Pinpoint the cell where the given text exists, returning its [x, y] midpoint coordinate. 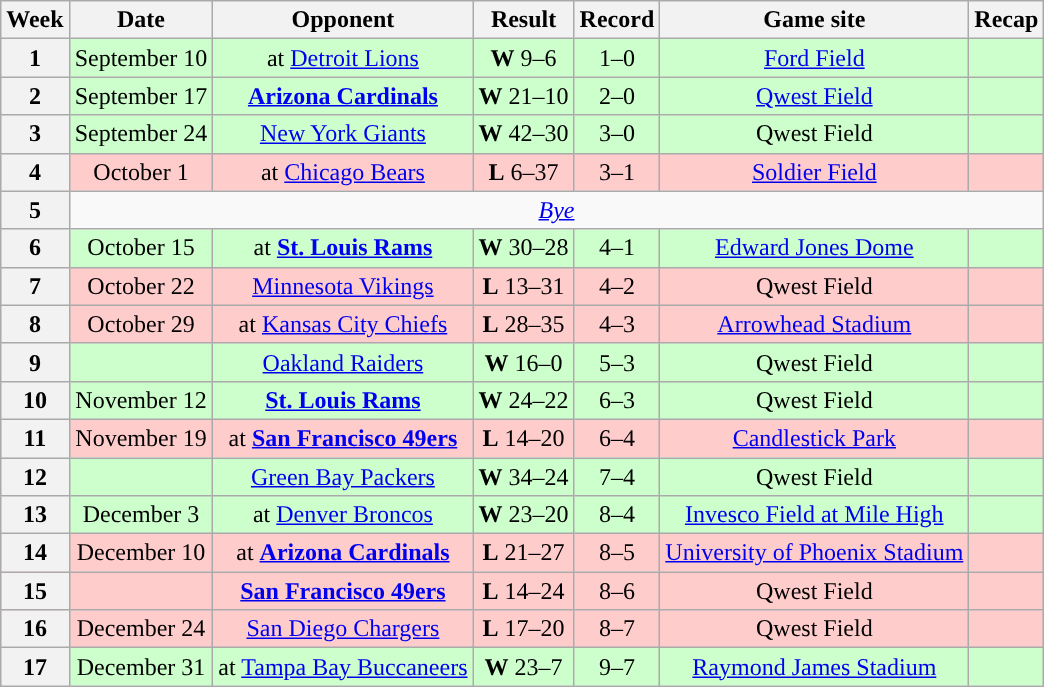
W 34–24 [524, 477]
Week [35, 20]
7–4 [617, 477]
December 10 [141, 553]
6–3 [617, 400]
12 [35, 477]
8–4 [617, 515]
Green Bay Packers [343, 477]
1–0 [617, 58]
St. Louis Rams [343, 400]
10 [35, 400]
4–1 [617, 248]
L 21–27 [524, 553]
8–7 [617, 629]
17 [35, 667]
L 14–24 [524, 591]
Recap [1006, 20]
Arizona Cardinals [343, 96]
October 1 [141, 172]
University of Phoenix Stadium [814, 553]
at Tampa Bay Buccaneers [343, 667]
4–2 [617, 286]
Opponent [343, 20]
W 21–10 [524, 96]
L 17–20 [524, 629]
2–0 [617, 96]
Oakland Raiders [343, 362]
W 9–6 [524, 58]
December 31 [141, 667]
San Diego Chargers [343, 629]
at Detroit Lions [343, 58]
September 17 [141, 96]
San Francisco 49ers [343, 591]
at Kansas City Chiefs [343, 324]
6 [35, 248]
Invesco Field at Mile High [814, 515]
at St. Louis Rams [343, 248]
16 [35, 629]
7 [35, 286]
9–7 [617, 667]
Result [524, 20]
8–5 [617, 553]
6–4 [617, 438]
5 [35, 210]
Edward Jones Dome [814, 248]
Ford Field [814, 58]
at Arizona Cardinals [343, 553]
W 23–7 [524, 667]
W 24–22 [524, 400]
3–0 [617, 134]
11 [35, 438]
October 15 [141, 248]
Candlestick Park [814, 438]
Minnesota Vikings [343, 286]
at San Francisco 49ers [343, 438]
December 24 [141, 629]
September 24 [141, 134]
3–1 [617, 172]
3 [35, 134]
8 [35, 324]
at Chicago Bears [343, 172]
December 3 [141, 515]
Arrowhead Stadium [814, 324]
L 28–35 [524, 324]
October 22 [141, 286]
Record [617, 20]
15 [35, 591]
5–3 [617, 362]
November 19 [141, 438]
New York Giants [343, 134]
W 42–30 [524, 134]
October 29 [141, 324]
Raymond James Stadium [814, 667]
Bye [556, 210]
Soldier Field [814, 172]
13 [35, 515]
at Denver Broncos [343, 515]
L 6–37 [524, 172]
9 [35, 362]
1 [35, 58]
Date [141, 20]
2 [35, 96]
W 30–28 [524, 248]
W 23–20 [524, 515]
November 12 [141, 400]
14 [35, 553]
L 14–20 [524, 438]
September 10 [141, 58]
4–3 [617, 324]
L 13–31 [524, 286]
8–6 [617, 591]
W 16–0 [524, 362]
4 [35, 172]
Game site [814, 20]
